Detect which cell encompasses the target text, then output its [x, y] center coordinate. 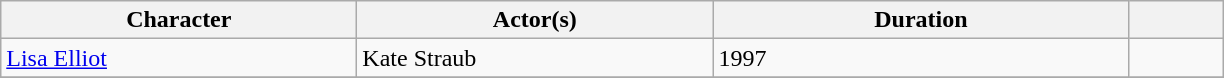
Character [179, 20]
Actor(s) [535, 20]
Duration [921, 20]
1997 [921, 58]
Lisa Elliot [179, 58]
Kate Straub [535, 58]
